Determine the [X, Y] coordinate at the center of the cell enclosing the given text.  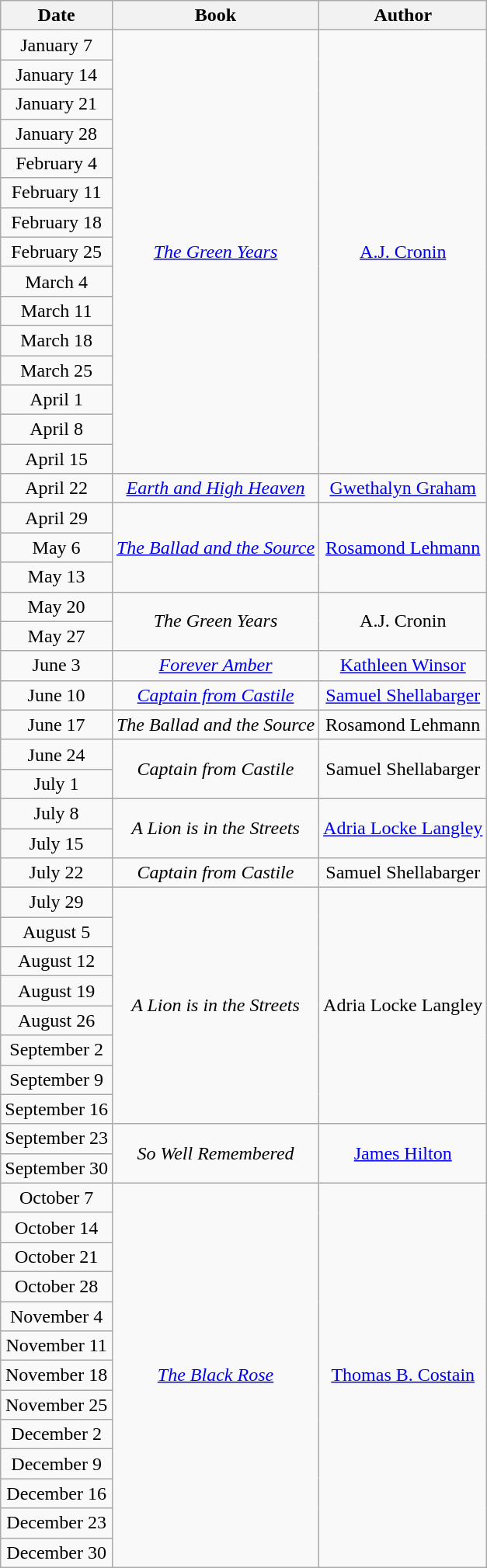
Kathleen Winsor [403, 666]
Thomas B. Costain [403, 1375]
July 29 [57, 902]
October 28 [57, 1286]
June 17 [57, 725]
September 2 [57, 1050]
May 6 [57, 548]
Author [403, 16]
June 10 [57, 695]
November 18 [57, 1375]
January 28 [57, 134]
February 11 [57, 193]
October 21 [57, 1257]
April 15 [57, 459]
January 14 [57, 75]
April 22 [57, 488]
March 4 [57, 281]
April 8 [57, 429]
December 30 [57, 1552]
July 22 [57, 873]
April 1 [57, 400]
December 2 [57, 1434]
So Well Remembered [215, 1153]
March 25 [57, 370]
April 29 [57, 518]
October 14 [57, 1227]
September 16 [57, 1109]
Book [215, 16]
September 30 [57, 1168]
August 12 [57, 961]
June 3 [57, 666]
July 1 [57, 784]
March 18 [57, 340]
August 19 [57, 991]
December 9 [57, 1464]
August 26 [57, 1020]
December 16 [57, 1493]
July 15 [57, 843]
December 23 [57, 1523]
January 7 [57, 45]
February 18 [57, 222]
James Hilton [403, 1153]
August 5 [57, 932]
March 11 [57, 311]
November 25 [57, 1405]
November 11 [57, 1346]
June 24 [57, 754]
October 7 [57, 1198]
July 8 [57, 813]
Earth and High Heaven [215, 488]
September 23 [57, 1139]
May 13 [57, 577]
February 4 [57, 163]
February 25 [57, 252]
May 20 [57, 607]
November 4 [57, 1316]
January 21 [57, 104]
May 27 [57, 636]
September 9 [57, 1080]
Forever Amber [215, 666]
Date [57, 16]
Gwethalyn Graham [403, 488]
The Black Rose [215, 1375]
